Provide the [X, Y] coordinate of the cell's center where the given text is located.  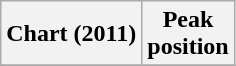
Peakposition [188, 34]
Chart (2011) [72, 34]
